Search for the cell housing the specified text and yield its (x, y) center coordinate. 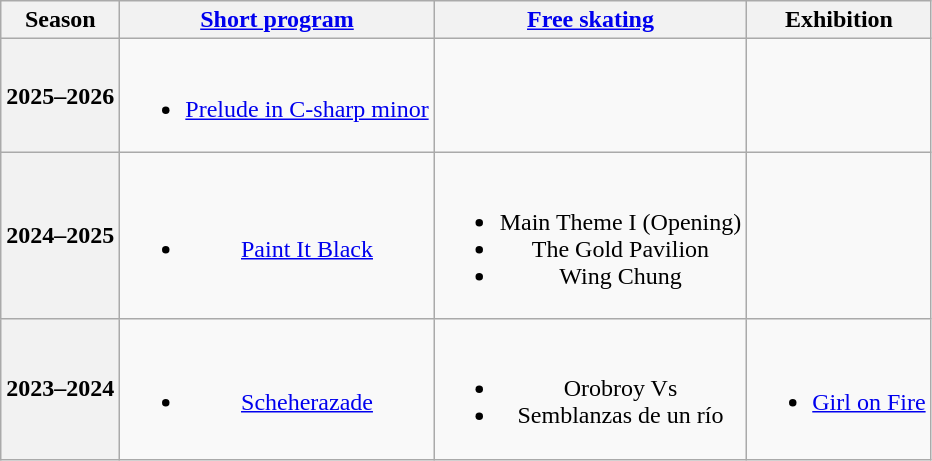
Season (60, 20)
2025–2026 (60, 96)
2024–2025 (60, 236)
Orobroy VsSemblanzas de un río (590, 389)
Girl on Fire (839, 389)
Free skating (590, 20)
2023–2024 (60, 389)
Prelude in C-sharp minor (277, 96)
Short program (277, 20)
Exhibition (839, 20)
Main Theme I (Opening)The Gold Pavilion Wing Chung (590, 236)
Scheherazade (277, 389)
Paint It Black (277, 236)
